Extract the (X, Y) coordinate from the center of the cell holding the provided text.  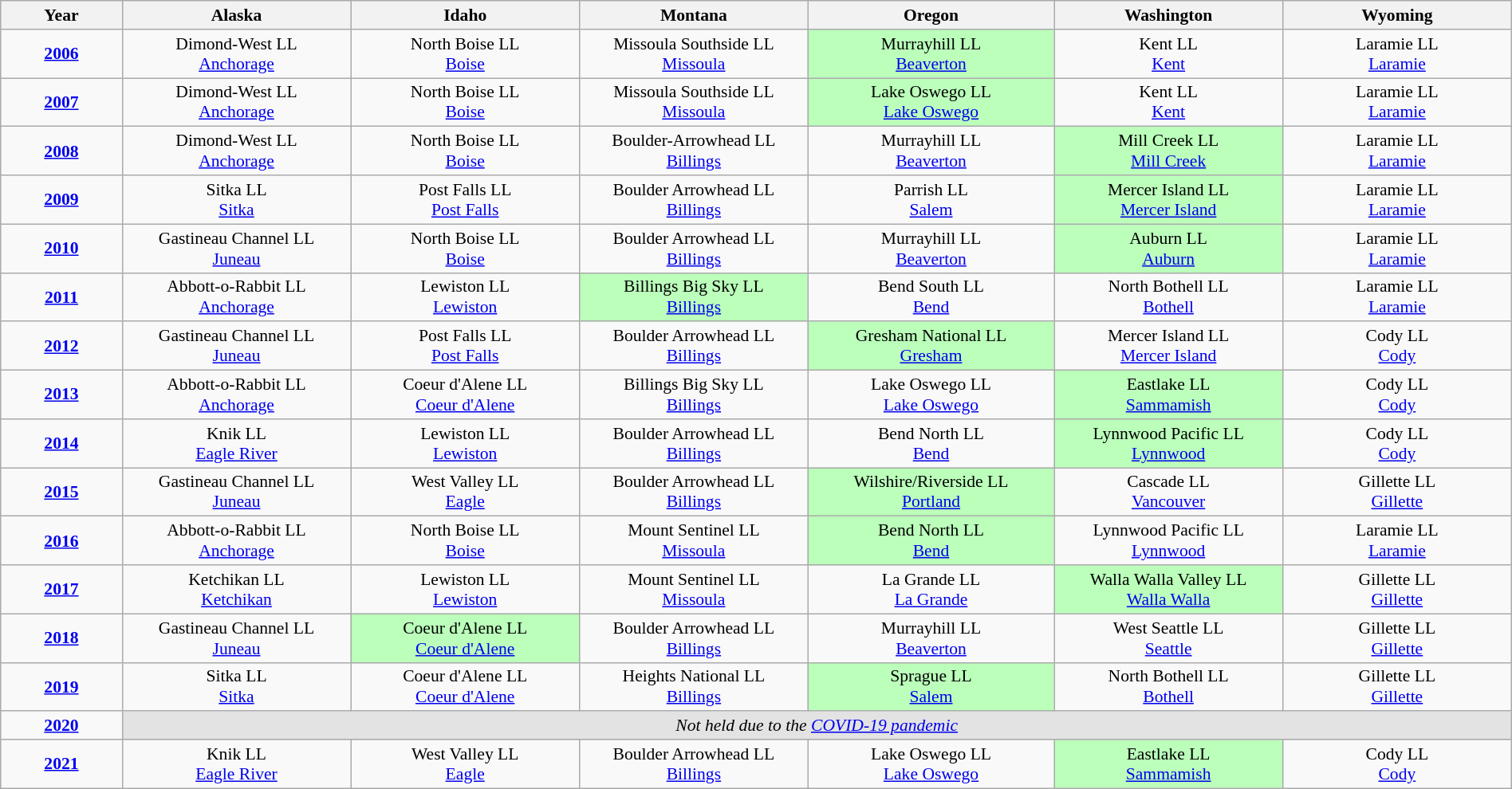
Parrish LLSalem (931, 199)
2011 (61, 296)
2015 (61, 493)
Walla Walla Valley LLWalla Walla (1169, 590)
2012 (61, 346)
2007 (61, 102)
2020 (61, 726)
Alaska (236, 15)
Not held due to the COVID-19 pandemic (817, 726)
2008 (61, 151)
Bend South LLBend (931, 296)
Washington (1169, 15)
2009 (61, 199)
Ketchikan LL Ketchikan (236, 590)
2018 (61, 638)
2006 (61, 54)
Idaho (466, 15)
Wilshire/Riverside LLPortland (931, 493)
Year (61, 15)
La Grande LLLa Grande (931, 590)
Montana (694, 15)
Sprague LLSalem (931, 687)
2014 (61, 443)
Heights National LLBillings (694, 687)
Gresham National LLGresham (931, 346)
2021 (61, 763)
2017 (61, 590)
2013 (61, 395)
2019 (61, 687)
Cascade LLVancouver (1169, 493)
Wyoming (1397, 15)
Mill Creek LLMill Creek (1169, 151)
2010 (61, 249)
Auburn LLAuburn (1169, 249)
Oregon (931, 15)
2016 (61, 540)
Boulder-Arrowhead LLBillings (694, 151)
West Seattle LLSeattle (1169, 638)
